Extract the (x, y) coordinate from the center of the cell holding the provided text.  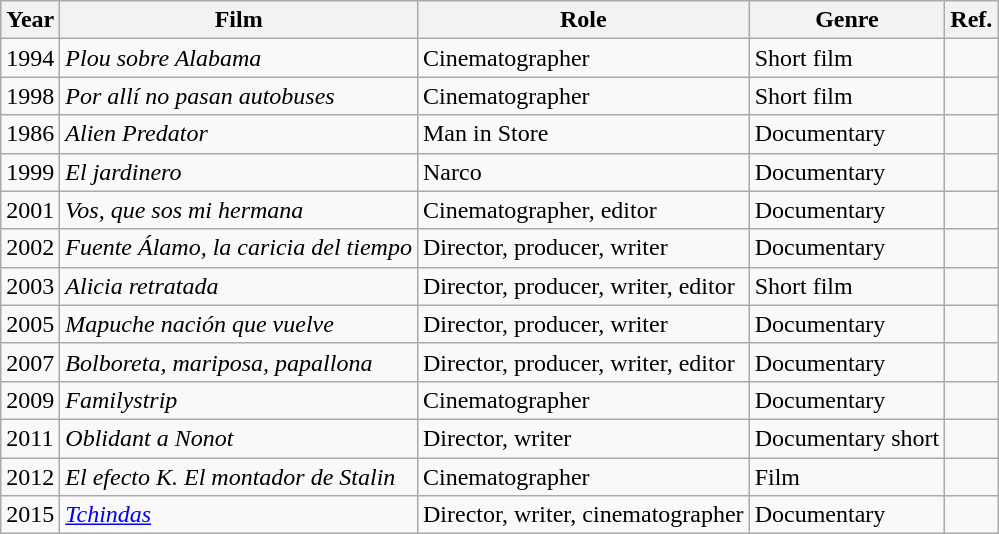
El efecto K. El montador de Stalin (239, 477)
Oblidant a Nonot (239, 438)
Genre (847, 20)
Ref. (972, 20)
Mapuche nación que vuelve (239, 324)
1994 (30, 58)
2009 (30, 400)
2002 (30, 248)
2015 (30, 515)
Bolboreta, mariposa, papallona (239, 362)
Director, writer (583, 438)
2012 (30, 477)
2007 (30, 362)
Role (583, 20)
Narco (583, 172)
1999 (30, 172)
Vos, que sos mi hermana (239, 210)
Tchindas (239, 515)
Por allí no pasan autobuses (239, 96)
Alien Predator (239, 134)
Alicia retratada (239, 286)
2005 (30, 324)
Fuente Álamo, la caricia del tiempo (239, 248)
Familystrip (239, 400)
Director, writer, cinematographer (583, 515)
Cinematographer, editor (583, 210)
1986 (30, 134)
2001 (30, 210)
Documentary short (847, 438)
El jardinero (239, 172)
2003 (30, 286)
Plou sobre Alabama (239, 58)
1998 (30, 96)
2011 (30, 438)
Year (30, 20)
Man in Store (583, 134)
